Search for the cell housing the specified text and yield its [x, y] center coordinate. 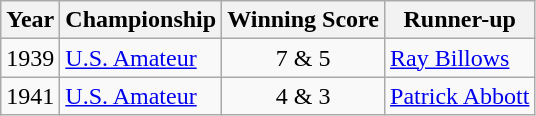
7 & 5 [304, 58]
Championship [141, 20]
Ray Billows [460, 58]
Year [30, 20]
1941 [30, 96]
1939 [30, 58]
Winning Score [304, 20]
Patrick Abbott [460, 96]
Runner-up [460, 20]
4 & 3 [304, 96]
